Return [X, Y] of the center of cell containing provided text 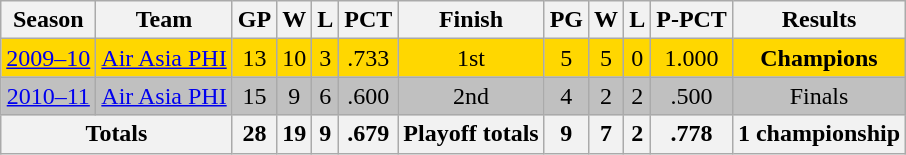
Season [48, 20]
PG [566, 20]
28 [254, 134]
.679 [368, 134]
6 [326, 96]
.733 [368, 58]
Finish [471, 20]
Playoff totals [471, 134]
19 [294, 134]
1 championship [818, 134]
P-PCT [692, 20]
GP [254, 20]
.600 [368, 96]
.778 [692, 134]
Champions [818, 58]
2010–11 [48, 96]
2nd [471, 96]
1st [471, 58]
13 [254, 58]
3 [326, 58]
PCT [368, 20]
.500 [692, 96]
2009–10 [48, 58]
10 [294, 58]
4 [566, 96]
15 [254, 96]
Results [818, 20]
Finals [818, 96]
7 [606, 134]
1.000 [692, 58]
Team [164, 20]
Totals [116, 134]
0 [638, 58]
